Provide the (X, Y) coordinate of the cell's center where the given text is located.  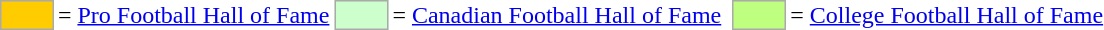
= Pro Football Hall of Fame (194, 15)
= Canadian Football Hall of Fame (557, 15)
